From the cell containing the given text, extract its center point as [X, Y] coordinate. 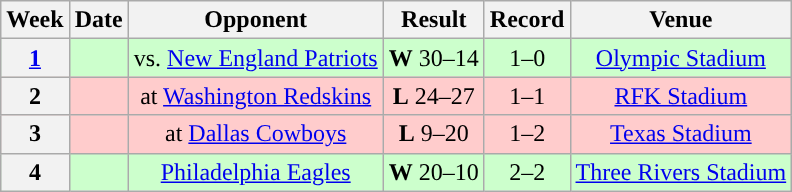
Week [35, 20]
1–0 [527, 58]
Result [434, 20]
W 30–14 [434, 58]
Date [98, 20]
Texas Stadium [681, 134]
L 24–27 [434, 96]
at Dallas Cowboys [256, 134]
W 20–10 [434, 172]
4 [35, 172]
Record [527, 20]
3 [35, 134]
2 [35, 96]
1–2 [527, 134]
Philadelphia Eagles [256, 172]
Opponent [256, 20]
1 [35, 58]
L 9–20 [434, 134]
RFK Stadium [681, 96]
Venue [681, 20]
2–2 [527, 172]
1–1 [527, 96]
vs. New England Patriots [256, 58]
Olympic Stadium [681, 58]
at Washington Redskins [256, 96]
Three Rivers Stadium [681, 172]
